Scan for the cell matching the given text and deliver its (x, y) coordinate at center. 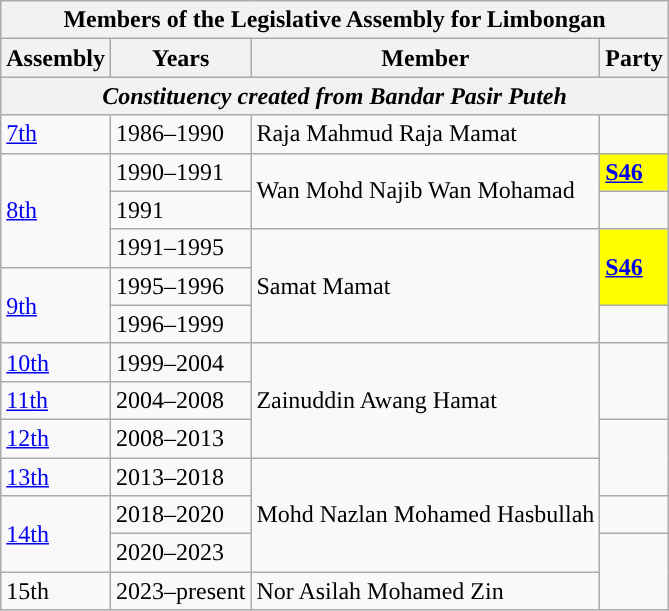
2013–2018 (180, 477)
Constituency created from Bandar Pasir Puteh (334, 96)
2004–2008 (180, 400)
1991–1995 (180, 248)
Zainuddin Awang Hamat (426, 400)
1999–2004 (180, 362)
12th (56, 438)
Years (180, 58)
13th (56, 477)
9th (56, 305)
1990–1991 (180, 172)
1996–1999 (180, 324)
7th (56, 134)
10th (56, 362)
Wan Mohd Najib Wan Mohamad (426, 191)
Nor Asilah Mohamed Zin (426, 591)
Assembly (56, 58)
Samat Mamat (426, 286)
11th (56, 400)
2008–2013 (180, 438)
1995–1996 (180, 286)
Raja Mahmud Raja Mamat (426, 134)
2018–2020 (180, 515)
1986–1990 (180, 134)
Member (426, 58)
2023–present (180, 591)
14th (56, 534)
Party (634, 58)
Members of the Legislative Assembly for Limbongan (334, 20)
2020–2023 (180, 553)
8th (56, 210)
Mohd Nazlan Mohamed Hasbullah (426, 515)
1991 (180, 210)
15th (56, 591)
